Capture the cell that displays the provided text and extract its (x, y) central coordinate. 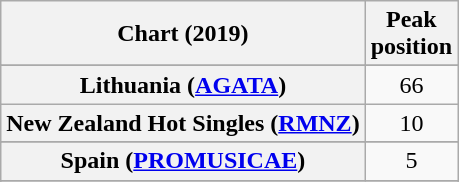
66 (411, 85)
Chart (2019) (183, 34)
Spain (PROMUSICAE) (183, 161)
Peakposition (411, 34)
Lithuania (AGATA) (183, 85)
10 (411, 123)
New Zealand Hot Singles (RMNZ) (183, 123)
5 (411, 161)
